Pinpoint the cell where the given text exists, returning its [x, y] midpoint coordinate. 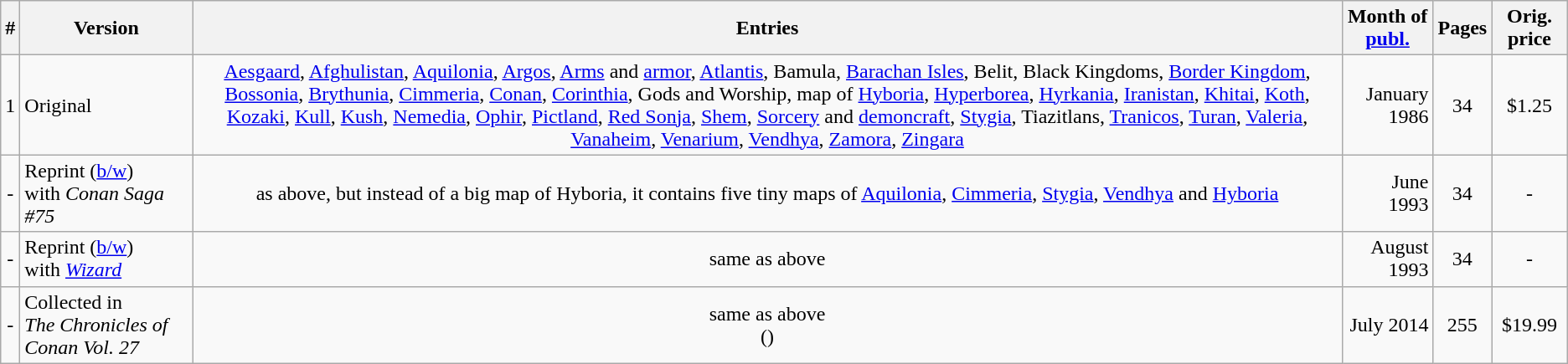
Reprint (b/w)with Wizard [106, 259]
same as above() [767, 325]
# [10, 28]
January 1986 [1387, 105]
Orig. price [1529, 28]
255 [1462, 325]
as above, but instead of a big map of Hyboria, it contains five tiny maps of Aquilonia, Cimmeria, Stygia, Vendhya and Hyboria [767, 193]
1 [10, 105]
August 1993 [1387, 259]
Version [106, 28]
Collected inThe Chronicles of Conan Vol. 27 [106, 325]
Reprint (b/w)with Conan Saga #75 [106, 193]
Month of publ. [1387, 28]
June 1993 [1387, 193]
Original [106, 105]
Pages [1462, 28]
Entries [767, 28]
$19.99 [1529, 325]
same as above [767, 259]
July 2014 [1387, 325]
$1.25 [1529, 105]
